From the cell containing the given text, extract its center point as [X, Y] coordinate. 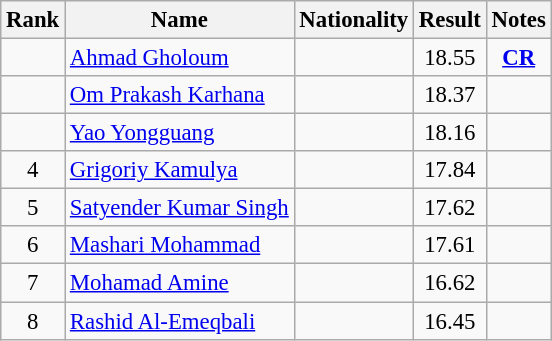
18.37 [450, 95]
Name [180, 20]
16.62 [450, 283]
Satyender Kumar Singh [180, 208]
7 [33, 283]
Rashid Al-Emeqbali [180, 321]
16.45 [450, 321]
17.84 [450, 170]
Notes [518, 20]
Ahmad Gholoum [180, 58]
18.16 [450, 133]
Mohamad Amine [180, 283]
18.55 [450, 58]
Nationality [354, 20]
8 [33, 321]
17.61 [450, 245]
Yao Yongguang [180, 133]
Grigoriy Kamulya [180, 170]
Mashari Mohammad [180, 245]
Om Prakash Karhana [180, 95]
Result [450, 20]
Rank [33, 20]
6 [33, 245]
5 [33, 208]
4 [33, 170]
17.62 [450, 208]
CR [518, 58]
